Find where the given text appears and provide that cell's center as [X, Y] coordinate. 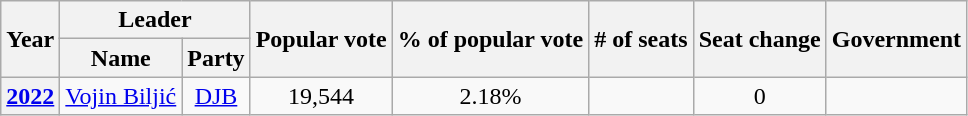
Popular vote [321, 39]
19,544 [321, 96]
# of seats [641, 39]
Seat change [760, 39]
2.18% [490, 96]
Party [216, 58]
DJB [216, 96]
Government [896, 39]
2022 [30, 96]
Leader [155, 20]
% of popular vote [490, 39]
0 [760, 96]
Year [30, 39]
Vojin Biljić [121, 96]
Name [121, 58]
